Pinpoint the cell where the given text exists, returning its (x, y) midpoint coordinate. 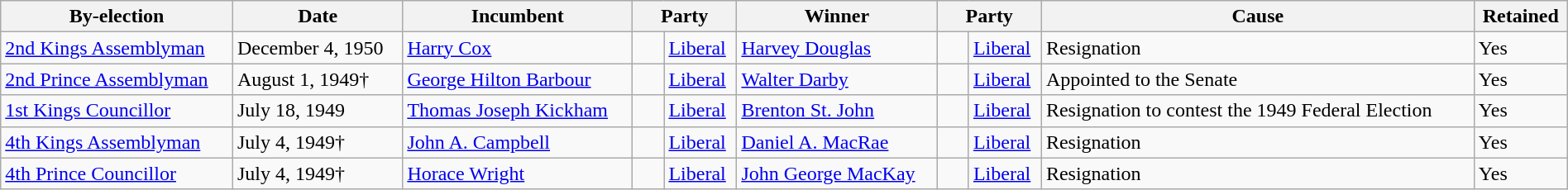
Thomas Joseph Kickham (518, 111)
Cause (1257, 17)
John A. Campbell (518, 142)
Walter Darby (837, 79)
George Hilton Barbour (518, 79)
Appointed to the Senate (1257, 79)
Retained (1520, 17)
Harry Cox (518, 48)
Harvey Douglas (837, 48)
4th Prince Councillor (117, 173)
December 4, 1950 (318, 48)
Horace Wright (518, 173)
Daniel A. MacRae (837, 142)
2nd Kings Assemblyman (117, 48)
Winner (837, 17)
Brenton St. John (837, 111)
4th Kings Assemblyman (117, 142)
July 18, 1949 (318, 111)
August 1, 1949† (318, 79)
2nd Prince Assemblyman (117, 79)
John George MacKay (837, 173)
By-election (117, 17)
1st Kings Councillor (117, 111)
Date (318, 17)
Resignation to contest the 1949 Federal Election (1257, 111)
Incumbent (518, 17)
